From the cell containing the given text, extract its center point as (X, Y) coordinate. 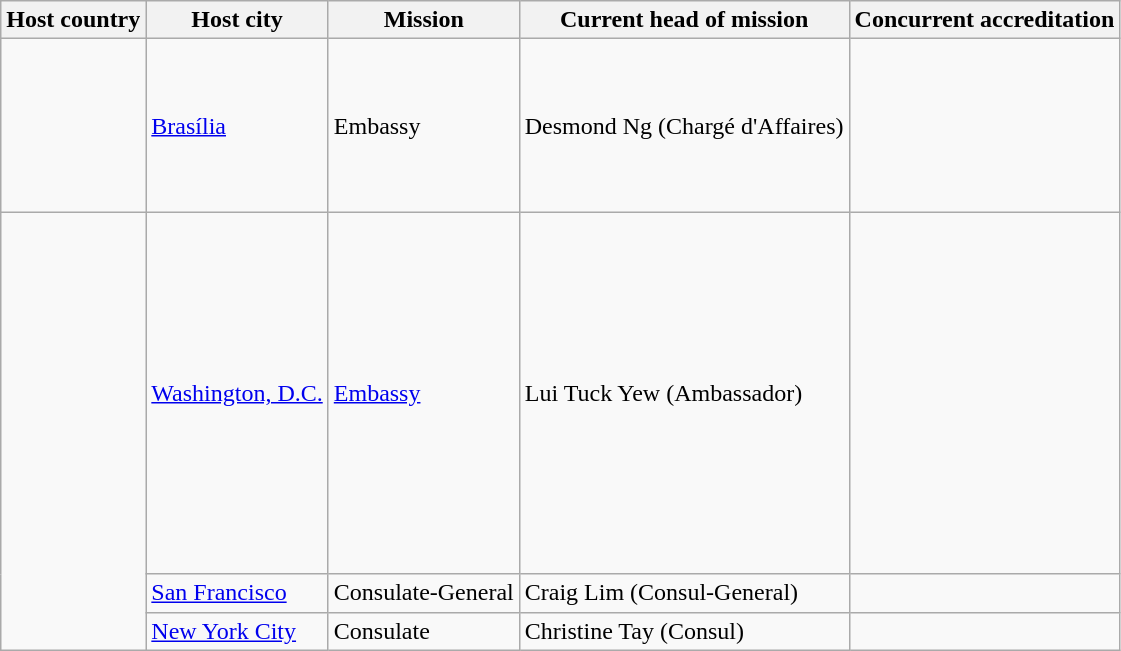
Desmond Ng (Chargé d'Affaires) (684, 126)
Host country (74, 20)
Consulate (424, 631)
Craig Lim (Consul-General) (684, 593)
Brasília (237, 126)
Mission (424, 20)
Christine Tay (Consul) (684, 631)
Concurrent accreditation (984, 20)
Host city (237, 20)
Lui Tuck Yew (Ambassador) (684, 393)
Current head of mission (684, 20)
San Francisco (237, 593)
New York City (237, 631)
Consulate-General (424, 593)
Washington, D.C. (237, 393)
